Return [X, Y] of the center of cell containing provided text 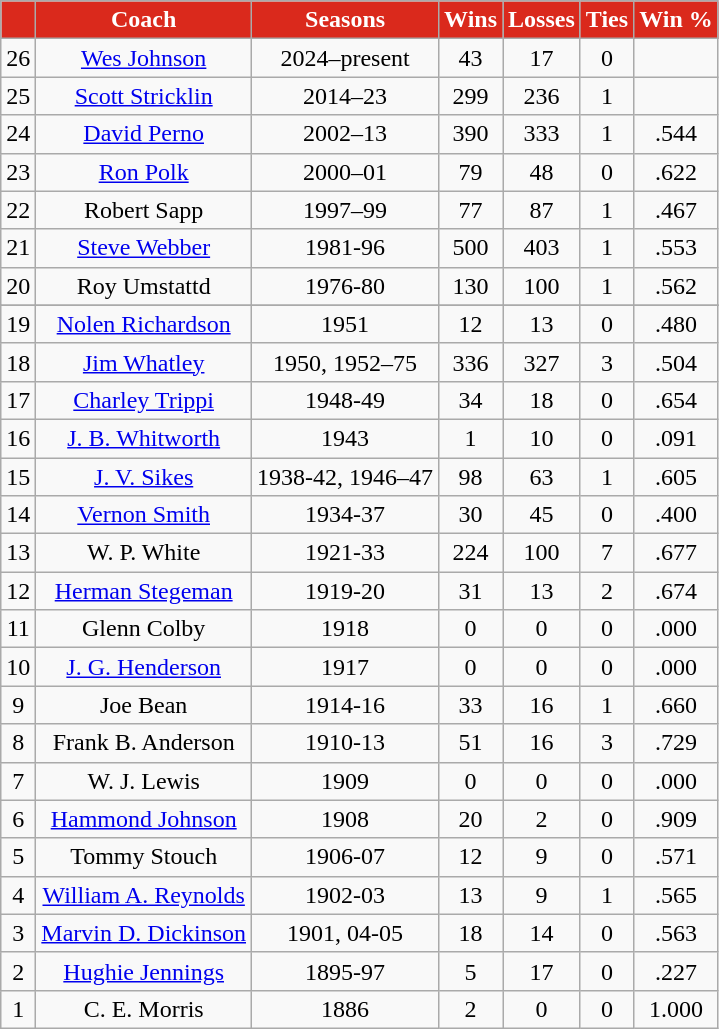
.605 [676, 477]
11 [18, 629]
Ties [606, 20]
327 [542, 362]
2014–23 [346, 96]
Nolen Richardson [144, 324]
500 [471, 248]
Herman Stegeman [144, 591]
15 [18, 477]
34 [471, 400]
1909 [346, 781]
.480 [676, 324]
Roy Umstattd [144, 286]
.091 [676, 438]
Ron Polk [144, 172]
.729 [676, 743]
.660 [676, 705]
6 [18, 819]
1906-07 [346, 857]
Hammond Johnson [144, 819]
48 [542, 172]
1895-97 [346, 971]
333 [542, 134]
.677 [676, 553]
19 [18, 324]
Vernon Smith [144, 515]
21 [18, 248]
.544 [676, 134]
1914-16 [346, 705]
2002–13 [346, 134]
Charley Trippi [144, 400]
4 [18, 895]
1910-13 [346, 743]
Scott Stricklin [144, 96]
1902-03 [346, 895]
Tommy Stouch [144, 857]
51 [471, 743]
.909 [676, 819]
J. B. Whitworth [144, 438]
Seasons [346, 20]
Marvin D. Dickinson [144, 933]
J. V. Sikes [144, 477]
2000–01 [346, 172]
Wins [471, 20]
224 [471, 553]
1921-33 [346, 553]
1.000 [676, 1009]
.467 [676, 210]
98 [471, 477]
1901, 04-05 [346, 933]
1919-20 [346, 591]
23 [18, 172]
1908 [346, 819]
31 [471, 591]
22 [18, 210]
24 [18, 134]
25 [18, 96]
403 [542, 248]
Steve Webber [144, 248]
30 [471, 515]
43 [471, 58]
.563 [676, 933]
79 [471, 172]
1997–99 [346, 210]
.400 [676, 515]
Win % [676, 20]
63 [542, 477]
Hughie Jennings [144, 971]
.674 [676, 591]
Frank B. Anderson [144, 743]
Glenn Colby [144, 629]
77 [471, 210]
Coach [144, 20]
1943 [346, 438]
8 [18, 743]
1948-49 [346, 400]
1950, 1952–75 [346, 362]
1976-80 [346, 286]
.553 [676, 248]
45 [542, 515]
2024–present [346, 58]
W. J. Lewis [144, 781]
Joe Bean [144, 705]
J. G. Henderson [144, 667]
.565 [676, 895]
336 [471, 362]
87 [542, 210]
Wes Johnson [144, 58]
1981-96 [346, 248]
299 [471, 96]
David Perno [144, 134]
1918 [346, 629]
26 [18, 58]
.562 [676, 286]
236 [542, 96]
130 [471, 286]
Losses [542, 20]
W. P. White [144, 553]
.654 [676, 400]
390 [471, 134]
.622 [676, 172]
.227 [676, 971]
Robert Sapp [144, 210]
1938-42, 1946–47 [346, 477]
1886 [346, 1009]
.504 [676, 362]
1951 [346, 324]
C. E. Morris [144, 1009]
Jim Whatley [144, 362]
.571 [676, 857]
1934-37 [346, 515]
William A. Reynolds [144, 895]
33 [471, 705]
1917 [346, 667]
